Locate the cell with the specified text and output its [X, Y] center coordinate. 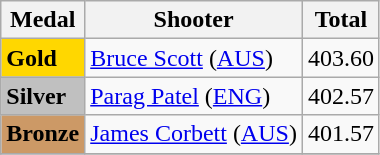
401.57 [340, 134]
James Corbett (AUS) [194, 134]
Gold [43, 58]
403.60 [340, 58]
Bruce Scott (AUS) [194, 58]
402.57 [340, 96]
Bronze [43, 134]
Medal [43, 20]
Parag Patel (ENG) [194, 96]
Total [340, 20]
Shooter [194, 20]
Silver [43, 96]
